For the text-containing cell, return its midpoint in (x, y) coordinate format. 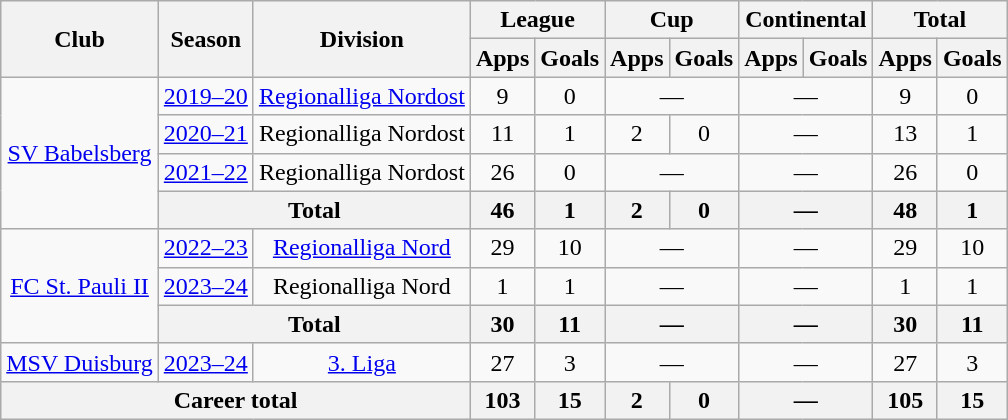
Continental (806, 20)
3. Liga (362, 362)
Club (80, 39)
46 (502, 210)
2021–22 (206, 172)
48 (905, 210)
103 (502, 400)
105 (905, 400)
2019–20 (206, 96)
MSV Duisburg (80, 362)
Division (362, 39)
2020–21 (206, 134)
Season (206, 39)
2022–23 (206, 248)
Career total (236, 400)
SV Babelsberg (80, 153)
League (537, 20)
Cup (672, 20)
FC St. Pauli II (80, 286)
13 (905, 134)
